Find where the given text appears and provide that cell's center as [X, Y] coordinate. 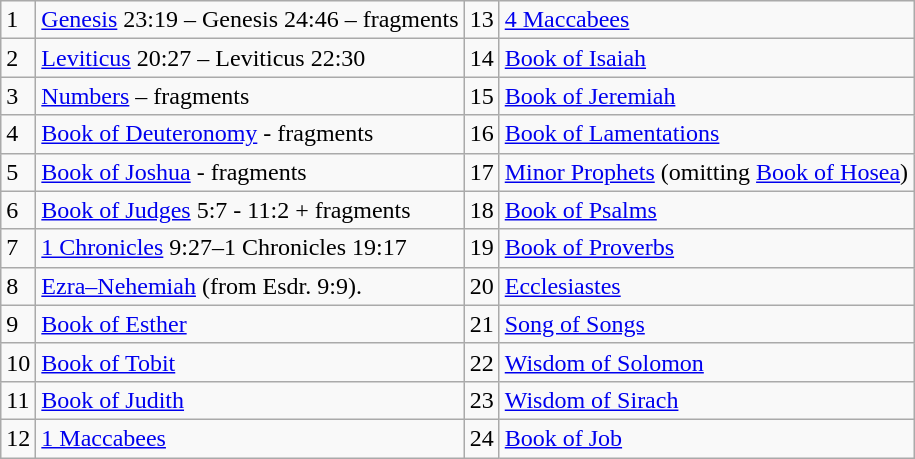
Leviticus 20:27 – Leviticus 22:30 [250, 58]
10 [18, 362]
Book of Esther [250, 324]
Book of Proverbs [706, 248]
19 [482, 248]
4 Maccabees [706, 20]
Minor Prophets (omitting Book of Hosea) [706, 172]
Book of Deuteronomy - fragments [250, 134]
7 [18, 248]
Book of Judges 5:7 - 11:2 + fragments [250, 210]
1 [18, 20]
23 [482, 400]
9 [18, 324]
Genesis 23:19 – Genesis 24:46 – fragments [250, 20]
Book of Jeremiah [706, 96]
Ezra–Nehemiah (from Esdr. 9:9). [250, 286]
2 [18, 58]
16 [482, 134]
5 [18, 172]
Book of Tobit [250, 362]
18 [482, 210]
Book of Isaiah [706, 58]
8 [18, 286]
Wisdom of Sirach [706, 400]
Wisdom of Solomon [706, 362]
Book of Lamentations [706, 134]
Numbers – fragments [250, 96]
20 [482, 286]
21 [482, 324]
11 [18, 400]
24 [482, 438]
Ecclesiastes [706, 286]
4 [18, 134]
1 Maccabees [250, 438]
Song of Songs [706, 324]
12 [18, 438]
6 [18, 210]
1 Chronicles 9:27–1 Chronicles 19:17 [250, 248]
17 [482, 172]
Book of Joshua - fragments [250, 172]
15 [482, 96]
Book of Judith [250, 400]
14 [482, 58]
Book of Job [706, 438]
3 [18, 96]
Book of Psalms [706, 210]
22 [482, 362]
13 [482, 20]
